Output the [x, y] coordinate of the center of the cell containing the given text.  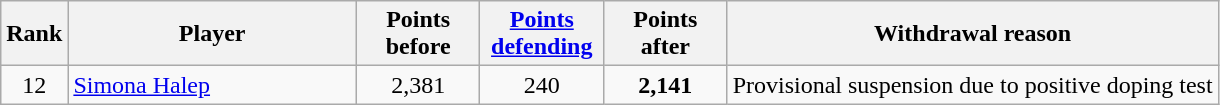
Player [212, 34]
Points before [418, 34]
2,141 [666, 85]
2,381 [418, 85]
Withdrawal reason [972, 34]
Simona Halep [212, 85]
Provisional suspension due to positive doping test [972, 85]
Points defending [542, 34]
Rank [34, 34]
Points after [666, 34]
12 [34, 85]
240 [542, 85]
